Provide the (x, y) coordinate of the cell's center where the given text is located.  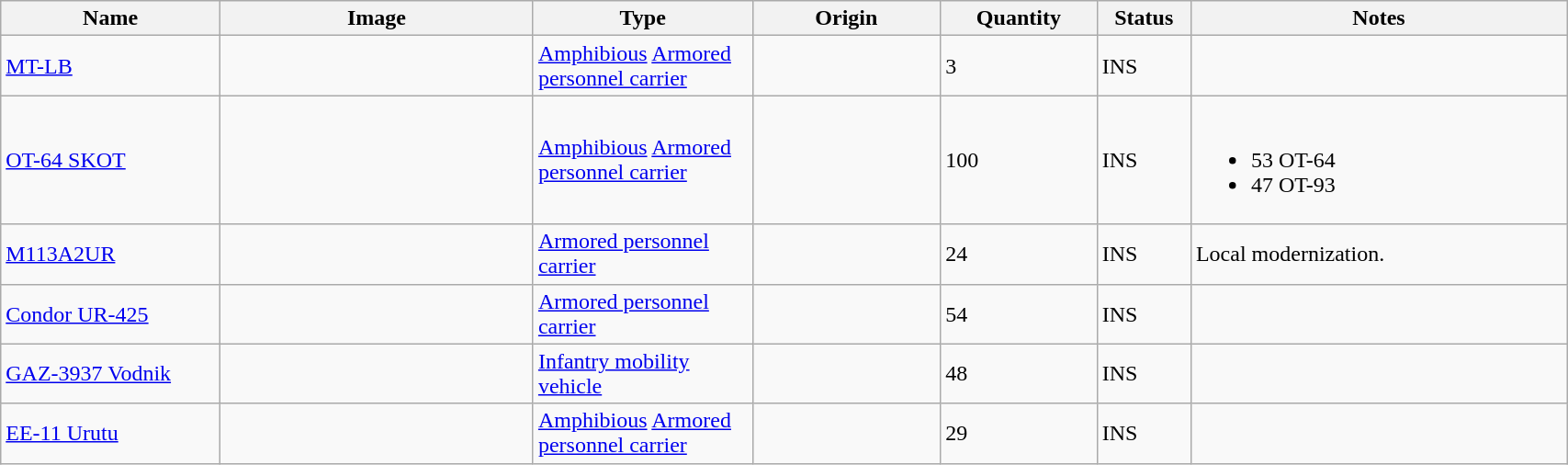
OT-64 SKOT (110, 160)
Type (643, 18)
M113A2UR (110, 254)
Condor UR-425 (110, 314)
24 (1019, 254)
54 (1019, 314)
100 (1019, 160)
Image (377, 18)
29 (1019, 434)
Quantity (1019, 18)
MT-LB (110, 66)
Origin (847, 18)
Name (110, 18)
EE-11 Urutu (110, 434)
48 (1019, 373)
Status (1144, 18)
GAZ-3937 Vodnik (110, 373)
Local modernization. (1378, 254)
Infantry mobility vehicle (643, 373)
53 OT-6447 OT-93 (1378, 160)
Notes (1378, 18)
3 (1019, 66)
